Return (x, y) of the center of cell containing provided text 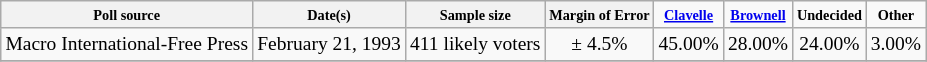
Brownell (758, 14)
411 likely voters (475, 44)
Macro International-Free Press (127, 44)
Margin of Error (600, 14)
Other (896, 14)
24.00% (830, 44)
Date(s) (330, 14)
45.00% (688, 44)
± 4.5% (600, 44)
Sample size (475, 14)
3.00% (896, 44)
Poll source (127, 14)
Clavelle (688, 14)
February 21, 1993 (330, 44)
Undecided (830, 14)
28.00% (758, 44)
